Scan for the cell matching the given text and deliver its [X, Y] coordinate at center. 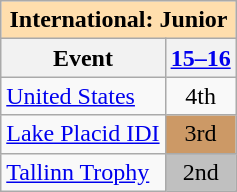
Lake Placid IDI [83, 134]
International: Junior [118, 20]
2nd [200, 172]
3rd [200, 134]
Tallinn Trophy [83, 172]
15–16 [200, 58]
United States [83, 96]
4th [200, 96]
Event [83, 58]
